Pinpoint the cell where the given text exists, returning its (x, y) midpoint coordinate. 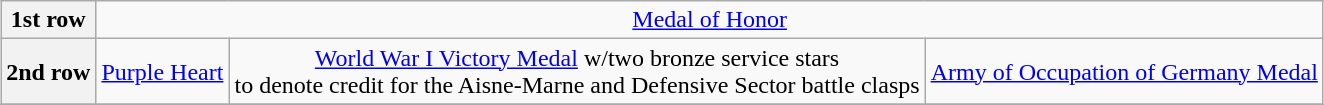
World War I Victory Medal w/two bronze service stars to denote credit for the Aisne-Marne and Defensive Sector battle clasps (577, 72)
1st row (48, 20)
Army of Occupation of Germany Medal (1124, 72)
Purple Heart (162, 72)
2nd row (48, 72)
Medal of Honor (710, 20)
